Detect which cell encompasses the target text, then output its (X, Y) center coordinate. 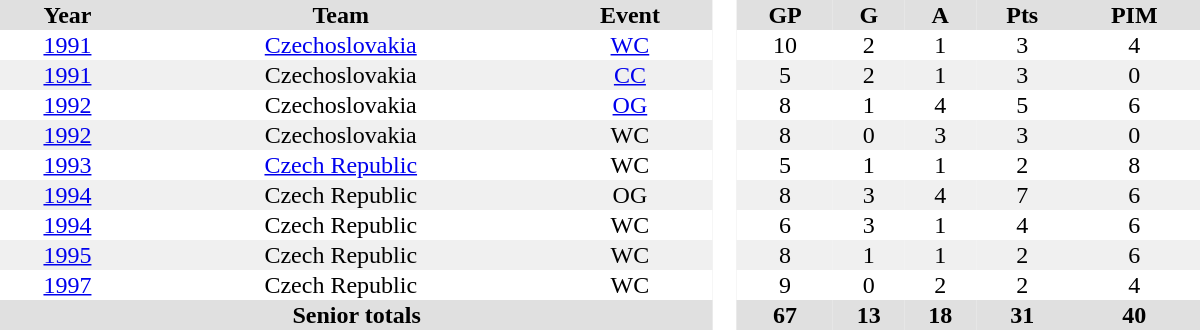
7 (1022, 195)
67 (785, 315)
31 (1022, 315)
Senior totals (356, 315)
GP (785, 15)
18 (940, 315)
PIM (1134, 15)
1995 (68, 255)
Pts (1022, 15)
G (868, 15)
Team (341, 15)
CC (630, 75)
13 (868, 315)
9 (785, 285)
40 (1134, 315)
10 (785, 45)
A (940, 15)
1997 (68, 285)
Event (630, 15)
1993 (68, 165)
Year (68, 15)
